Search for the cell housing the specified text and yield its (x, y) center coordinate. 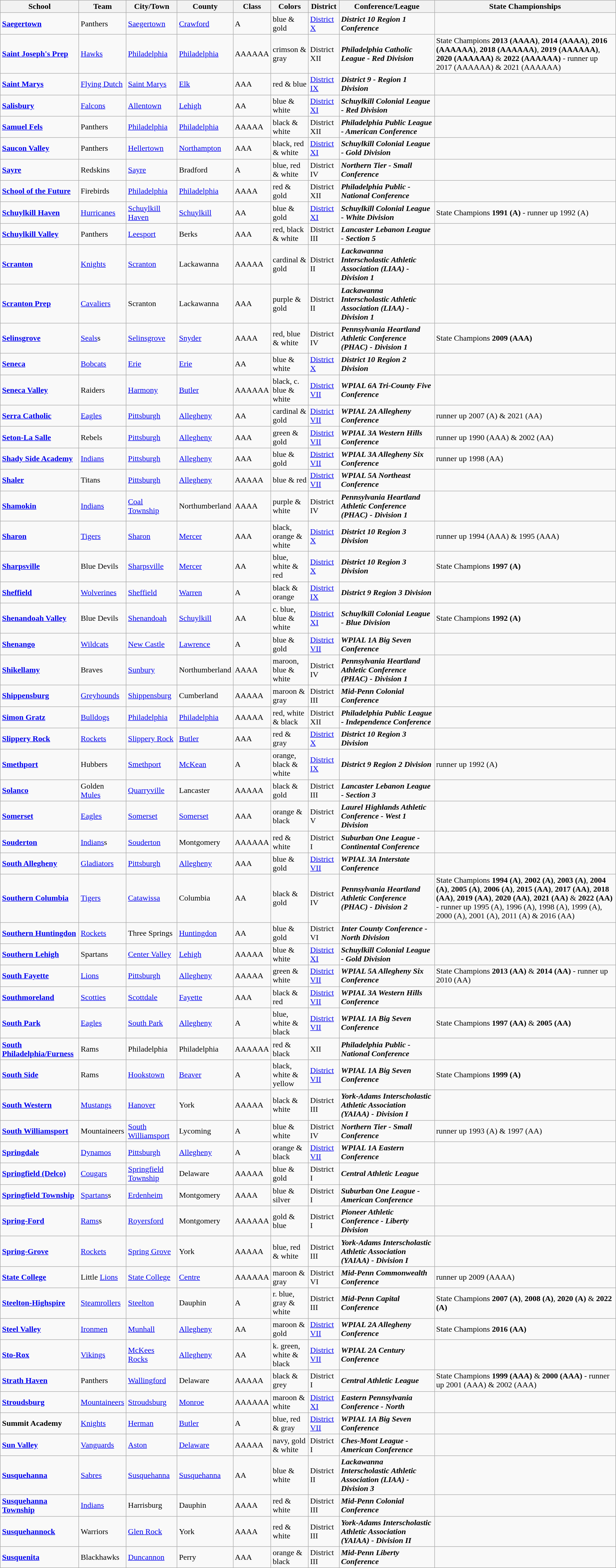
Little Lions (103, 1277)
Falcons (103, 105)
Susquehanna Township (39, 1505)
Herman (152, 1423)
Solanco (39, 791)
Springdale (39, 1153)
red, blue & white (290, 338)
r. blue, gray & white (290, 1303)
South Western (39, 1105)
red, black & white (290, 234)
green & white (290, 976)
Golden Mules (103, 791)
c. blue, blue & white (290, 618)
Inter County Conference - North Division (387, 933)
Pennsylvania Heartland Athletic Conference (PHAC) - Division 2 (387, 898)
Mustangs (103, 1105)
Dynamos (103, 1153)
Mid-Penn Liberty Conference (387, 1557)
Redskins (103, 170)
Huntingdon (205, 933)
Suburban One League - Continental Conference (387, 842)
Greyhounds (103, 696)
State Champions 1997 (A) (525, 566)
Cavaliers (103, 303)
School (39, 7)
Spring-Grove (39, 1251)
Wallingford (152, 1380)
Spring Grove (152, 1251)
Centre (205, 1277)
Braves (103, 670)
Southern Columbia (39, 898)
Titans (103, 480)
runner up 1992 (A) (525, 765)
black, red & white (290, 148)
State Champions 2016 (AA) (525, 1329)
Susquehannock (39, 1531)
red & gold (290, 191)
maroon, blue & white (290, 670)
Shamokin (39, 506)
Indianss (103, 842)
green & gold (290, 437)
Glen Rock (152, 1531)
Blackhawks (103, 1557)
Three Springs (152, 933)
XII (324, 1049)
Hanover (152, 1105)
Southmoreland (39, 997)
City/Town (152, 7)
State Champions 1991 (A) - runner up 1992 (A) (525, 213)
blue, white & red (290, 566)
Southern Lehigh (39, 954)
Colors (290, 7)
black, c. blue & white (290, 390)
Pioneer Athletic Conference - Liberty Division (387, 1221)
Lackawanna Interscholastic Athletic Association (LIAA) - Division 3 (387, 1475)
State Champions 1997 (AA) & 2005 (AA) (525, 1023)
runner up 2009 (AAAA) (525, 1277)
Strath Haven (39, 1380)
blue & red (290, 480)
Flying Dutch (103, 84)
Mid-Penn Commonwealth Conference (387, 1277)
District (324, 7)
Snyder (205, 338)
black, white & yellow (290, 1075)
McKean (205, 765)
Aston (152, 1445)
District 9 Region 2 Division (387, 765)
New Castle (152, 644)
Scottdale (152, 997)
Susquenita (39, 1557)
Scotties (103, 997)
District 9 Region 3 Division (387, 592)
red, white & black (290, 717)
Wildcats (103, 644)
Lycoming (205, 1131)
District 10 Region 2 Division (387, 364)
Schuylkill Colonial League - Red Division (387, 105)
Duncannon (152, 1557)
District V (324, 816)
runner up 1994 (AAA) & 1995 (AAA) (525, 536)
Sealss (103, 338)
Beaver (205, 1075)
State Champions 1992 (A) (525, 618)
purple & gold (290, 303)
purple & white (290, 506)
Shady Side Academy (39, 459)
Scranton Prep (39, 303)
WPIAL 2A Century Conference (387, 1355)
Warren (205, 592)
Steel Valley (39, 1329)
Sto-Rox (39, 1355)
Salisbury (39, 105)
Steelton (152, 1303)
Mid-Penn Capital Conference (387, 1303)
Schuylkill Colonial League - White Division (387, 213)
Fayette (205, 997)
Steelton-Highspire (39, 1303)
Northampton (205, 148)
blue, red & gray (290, 1423)
black & red (290, 997)
WPIAL 3A Allegheny Six Conference (387, 459)
WPIAL 1A Eastern Conference (387, 1153)
Lancaster (205, 791)
Lancaster Lebanon League - Section 3 (387, 791)
Philadelphia Catholic League - Red Division (387, 54)
Vikings (103, 1355)
Rebels (103, 437)
Leesport (152, 234)
Seton-La Salle (39, 437)
Perry (205, 1557)
Sabres (103, 1475)
red & black (290, 1049)
Serra Catholic (39, 416)
Team (103, 7)
Wolverines (103, 592)
Summit Academy (39, 1423)
red & gray (290, 739)
runner up 2007 (A) & 2021 (AA) (525, 416)
WPIAL 5A Allegheny Six Conference (387, 976)
Bobcats (103, 364)
Allentown (152, 105)
Hookstown (152, 1075)
School of the Future (39, 191)
runner up 1993 (A) & 1997 (AA) (525, 1131)
Seneca (39, 364)
Harrisburg (152, 1505)
York-Adams Interscholastic Athletic Association (YAIAA) - Division II (387, 1531)
Saint Joseph's Prep (39, 54)
Harmony (152, 390)
Spartanss (103, 1195)
Eastern Pennsylvania Conference - North (387, 1402)
black & orange (290, 592)
WPIAL 3A Interstate Conference (387, 864)
Schuylkill Valley (39, 234)
Firebirds (103, 191)
Warriors (103, 1531)
South Philadelphia/Furness (39, 1049)
Shenandoah (152, 618)
Suburban One League - American Conference (387, 1195)
blue & silver (290, 1195)
navy, gold & white (290, 1445)
Coal Township (152, 506)
Shaler (39, 480)
District 9 - Region 1 Division (387, 84)
gold & blue (290, 1221)
Monroe (205, 1402)
Hawks (103, 54)
Hubbers (103, 765)
Raiders (103, 390)
Hellertown (152, 148)
State Champions 2013 (AA) & 2014 (AA) - runner up 2010 (AA) (525, 976)
black & grey (290, 1380)
Laurel Highlands Athletic Conference - West 1 Division (387, 816)
Sun Valley (39, 1445)
Cumberland (205, 696)
Shenango (39, 644)
Catawissa (152, 898)
State Champions 1999 (AAA) & 2000 (AAA) - runner up 2001 (AAA) & 2002 (AAA) (525, 1380)
runner up 1990 (AAA) & 2002 (AA) (525, 437)
Shenandoah Valley (39, 618)
Gladiators (103, 864)
red & blue (290, 84)
Conference/League (387, 7)
Bradford (205, 170)
McKees Rocks (152, 1355)
crimson & gray (290, 54)
Lancaster Lebanon League - Section 5 (387, 234)
Columbia (205, 898)
Simon Gratz (39, 717)
Steamrollers (103, 1303)
Spartans (103, 954)
District 10 Region 1 Conference (387, 24)
Bulldogs (103, 717)
orange, black & white (290, 765)
Schuylkill Colonial League - Blue Division (387, 618)
Vanguards (103, 1445)
County (205, 7)
State Champions 1999 (A) (525, 1075)
State Champions 2007 (A), 2008 (A), 2020 (A) & 2022 (A) (525, 1303)
maroon & white (290, 1402)
Ironmen (103, 1329)
Hurricanes (103, 213)
Royersford (152, 1221)
Lawrence (205, 644)
South Allegheny (39, 864)
State Championships (525, 7)
Cougars (103, 1174)
WPIAL 6A Tri-County Five Conference (387, 390)
Shikellamy (39, 670)
Ramss (103, 1221)
Philadelphia Public League - American Conference (387, 127)
Samuel Fels (39, 127)
Spring-Ford (39, 1221)
Saucon Valley (39, 148)
Southern Huntingdon (39, 933)
Sunbury (152, 670)
Quarryville (152, 791)
Berks (205, 234)
WPIAL 5A Northeast Conference (387, 480)
State Champions 2009 (AAA) (525, 338)
Erdenheim (152, 1195)
blue, white & black (290, 1023)
Springfield (Delco) (39, 1174)
black, orange & white (290, 536)
Crawford (205, 24)
Center Valley (152, 954)
Seneca Valley (39, 390)
Philadelphia Public League - Independence Conference (387, 717)
k. green, white & black (290, 1355)
South Fayette (39, 976)
Ches-Mont League - American Conference (387, 1445)
maroon & gold (290, 1329)
Munhall (152, 1329)
Elk (205, 84)
runner up 1998 (AA) (525, 459)
Lions (103, 976)
South Side (39, 1075)
Class (252, 7)
